Search for the cell housing the specified text and yield its (X, Y) center coordinate. 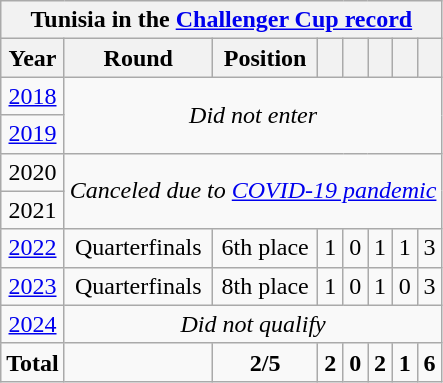
8th place (265, 286)
2020 (33, 172)
2022 (33, 248)
Year (33, 58)
6th place (265, 248)
2019 (33, 134)
2/5 (265, 362)
2024 (33, 324)
Did not enter (253, 115)
Canceled due to COVID-19 pandemic (253, 191)
Tunisia in the Challenger Cup record (222, 20)
2023 (33, 286)
2021 (33, 210)
Total (33, 362)
Position (265, 58)
6 (430, 362)
Did not qualify (253, 324)
Round (138, 58)
2018 (33, 96)
